Search for the cell housing the specified text and yield its (x, y) center coordinate. 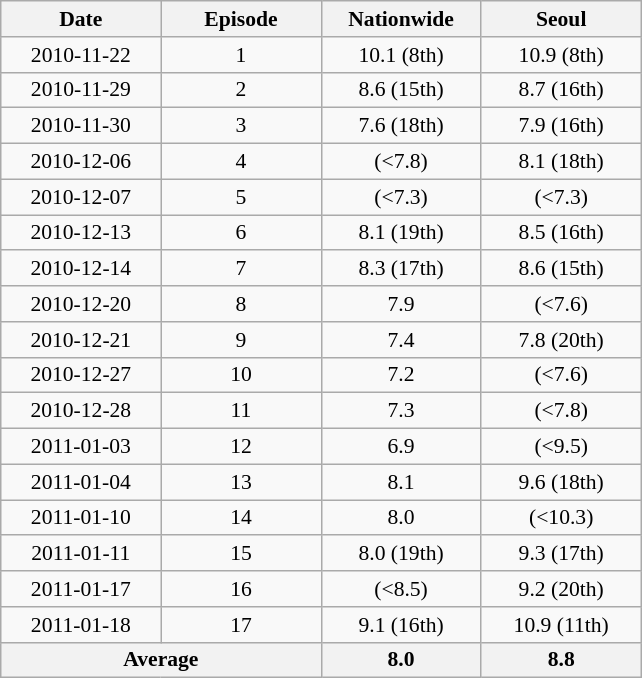
12 (241, 447)
7.9 (16th) (561, 126)
7.6 (18th) (401, 126)
10 (241, 375)
8.3 (17th) (401, 269)
1 (241, 55)
8.1 (18th) (561, 162)
11 (241, 411)
2010-12-21 (81, 340)
8.0 (19th) (401, 554)
2010-12-14 (81, 269)
10.9 (8th) (561, 55)
7.2 (401, 375)
9 (241, 340)
2010-12-13 (81, 233)
14 (241, 518)
2011-01-17 (81, 589)
7.8 (20th) (561, 340)
2011-01-04 (81, 482)
16 (241, 589)
6.9 (401, 447)
8 (241, 304)
9.1 (16th) (401, 625)
2010-12-20 (81, 304)
9.6 (18th) (561, 482)
9.2 (20th) (561, 589)
Nationwide (401, 19)
2 (241, 90)
8.5 (16th) (561, 233)
10.9 (11th) (561, 625)
(<8.5) (401, 589)
Episode (241, 19)
2011-01-10 (81, 518)
2010-12-06 (81, 162)
5 (241, 197)
(<9.5) (561, 447)
8.8 (561, 660)
8.7 (16th) (561, 90)
Date (81, 19)
7.4 (401, 340)
2011-01-11 (81, 554)
13 (241, 482)
7 (241, 269)
7.9 (401, 304)
(<10.3) (561, 518)
2010-11-30 (81, 126)
17 (241, 625)
2010-11-22 (81, 55)
8.1 (19th) (401, 233)
9.3 (17th) (561, 554)
8.1 (401, 482)
15 (241, 554)
Average (161, 660)
6 (241, 233)
2010-11-29 (81, 90)
2010-12-07 (81, 197)
2011-01-03 (81, 447)
2010-12-27 (81, 375)
Seoul (561, 19)
2011-01-18 (81, 625)
4 (241, 162)
2010-12-28 (81, 411)
7.3 (401, 411)
3 (241, 126)
10.1 (8th) (401, 55)
